Detect which cell encompasses the target text, then output its (x, y) center coordinate. 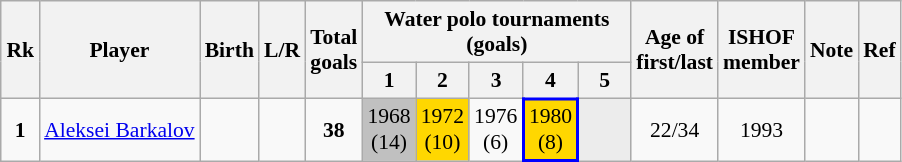
4 (550, 80)
Rk (20, 50)
38 (334, 130)
3 (496, 80)
Aleksei Barkalov (120, 130)
L/R (282, 50)
Water polo tournaments(goals) (496, 32)
1972(10) (442, 130)
Age offirst/last (674, 50)
1980(8) (550, 130)
1976(6) (496, 130)
5 (604, 80)
1968(14) (388, 130)
Note (832, 50)
Player (120, 50)
2 (442, 80)
1993 (762, 130)
ISHOFmember (762, 50)
Birth (230, 50)
Ref (879, 50)
22/34 (674, 130)
Totalgoals (334, 50)
